Capture the cell that displays the provided text and extract its (x, y) central coordinate. 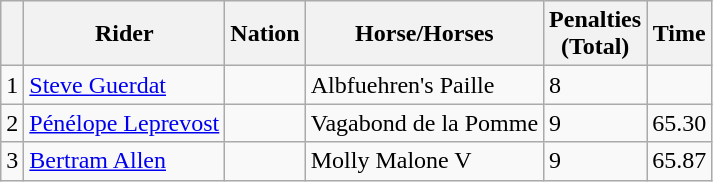
Nation (265, 34)
3 (12, 161)
Molly Malone V (424, 161)
1 (12, 85)
Penalties(Total) (596, 34)
8 (596, 85)
2 (12, 123)
Pénélope Leprevost (124, 123)
Rider (124, 34)
Vagabond de la Pomme (424, 123)
65.30 (680, 123)
Time (680, 34)
Horse/Horses (424, 34)
Bertram Allen (124, 161)
Albfuehren's Paille (424, 85)
65.87 (680, 161)
Steve Guerdat (124, 85)
